Output the (x, y) coordinate of the center of the cell containing the given text.  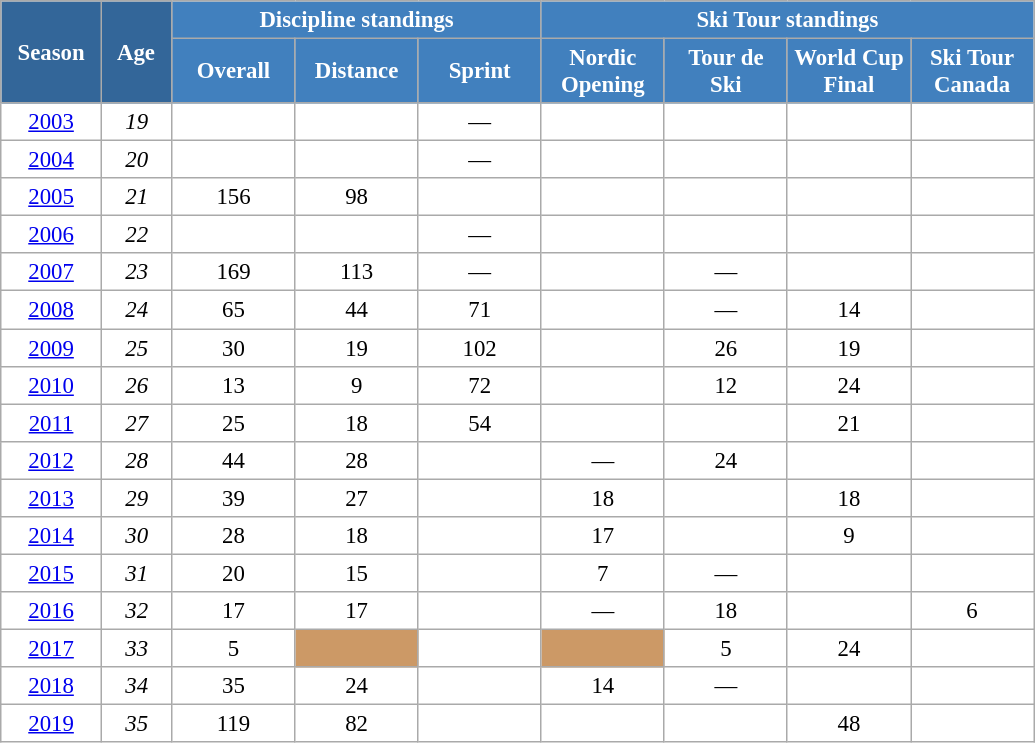
169 (234, 273)
32 (136, 611)
13 (234, 385)
2008 (52, 310)
15 (356, 573)
Ski TourCanada (972, 72)
2010 (52, 385)
7 (602, 573)
2016 (52, 611)
2011 (52, 423)
Ski Tour standings (787, 20)
34 (136, 686)
World CupFinal (848, 72)
98 (356, 197)
Sprint (480, 72)
2009 (52, 348)
Overall (234, 72)
2014 (52, 536)
2007 (52, 273)
Season (52, 52)
119 (234, 724)
2003 (52, 122)
23 (136, 273)
102 (480, 348)
2013 (52, 498)
2015 (52, 573)
31 (136, 573)
2006 (52, 235)
6 (972, 611)
72 (480, 385)
65 (234, 310)
48 (848, 724)
113 (356, 273)
2017 (52, 648)
71 (480, 310)
2019 (52, 724)
22 (136, 235)
54 (480, 423)
Tour deSki (726, 72)
Distance (356, 72)
39 (234, 498)
156 (234, 197)
29 (136, 498)
33 (136, 648)
2004 (52, 160)
2018 (52, 686)
12 (726, 385)
NordicOpening (602, 72)
Discipline standings (356, 20)
82 (356, 724)
2012 (52, 460)
Age (136, 52)
2005 (52, 197)
